Determine the (x, y) coordinate at the center of the cell enclosing the given text.  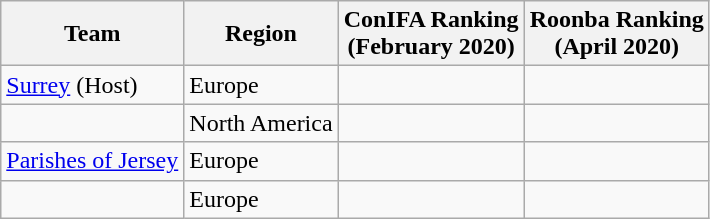
Roonba Ranking(April 2020) (616, 34)
North America (261, 123)
Region (261, 34)
Surrey (Host) (92, 85)
Parishes of Jersey (92, 161)
Team (92, 34)
ConIFA Ranking(February 2020) (431, 34)
